Search for the cell housing the specified text and yield its (x, y) center coordinate. 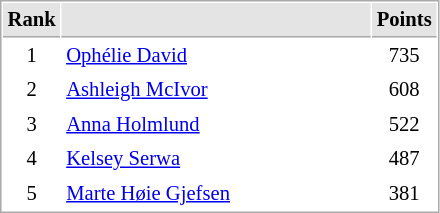
1 (32, 56)
Anna Holmlund (216, 124)
Ashleigh McIvor (216, 90)
522 (404, 124)
3 (32, 124)
Points (404, 20)
Marte Høie Gjefsen (216, 194)
735 (404, 56)
5 (32, 194)
608 (404, 90)
Ophélie David (216, 56)
381 (404, 194)
487 (404, 158)
Kelsey Serwa (216, 158)
2 (32, 90)
Rank (32, 20)
4 (32, 158)
